Search for the cell housing the specified text and yield its [x, y] center coordinate. 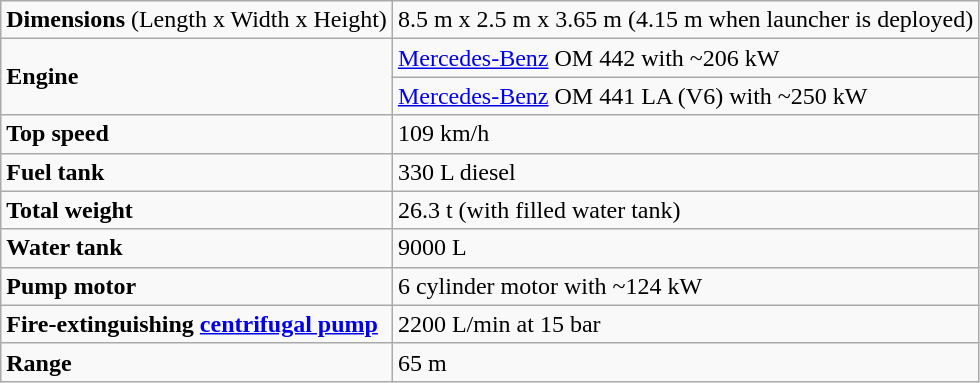
330 L diesel [685, 172]
Top speed [197, 134]
6 cylinder motor with ~124 kW [685, 286]
Range [197, 362]
8.5 m x 2.5 m x 3.65 m (4.15 m when launcher is deployed) [685, 20]
Total weight [197, 210]
65 m [685, 362]
Mercedes-Benz OM 442 with ~206 kW [685, 58]
Fuel tank [197, 172]
Mercedes-Benz OM 441 LA (V6) with ~250 kW [685, 96]
26.3 t (with filled water tank) [685, 210]
9000 L [685, 248]
Fire-extinguishing centrifugal pump [197, 324]
Dimensions (Length x Width x Height) [197, 20]
109 km/h [685, 134]
Pump motor [197, 286]
Engine [197, 77]
2200 L/min at 15 bar [685, 324]
Water tank [197, 248]
